Provide the [x, y] coordinate of the cell's center where the given text is located.  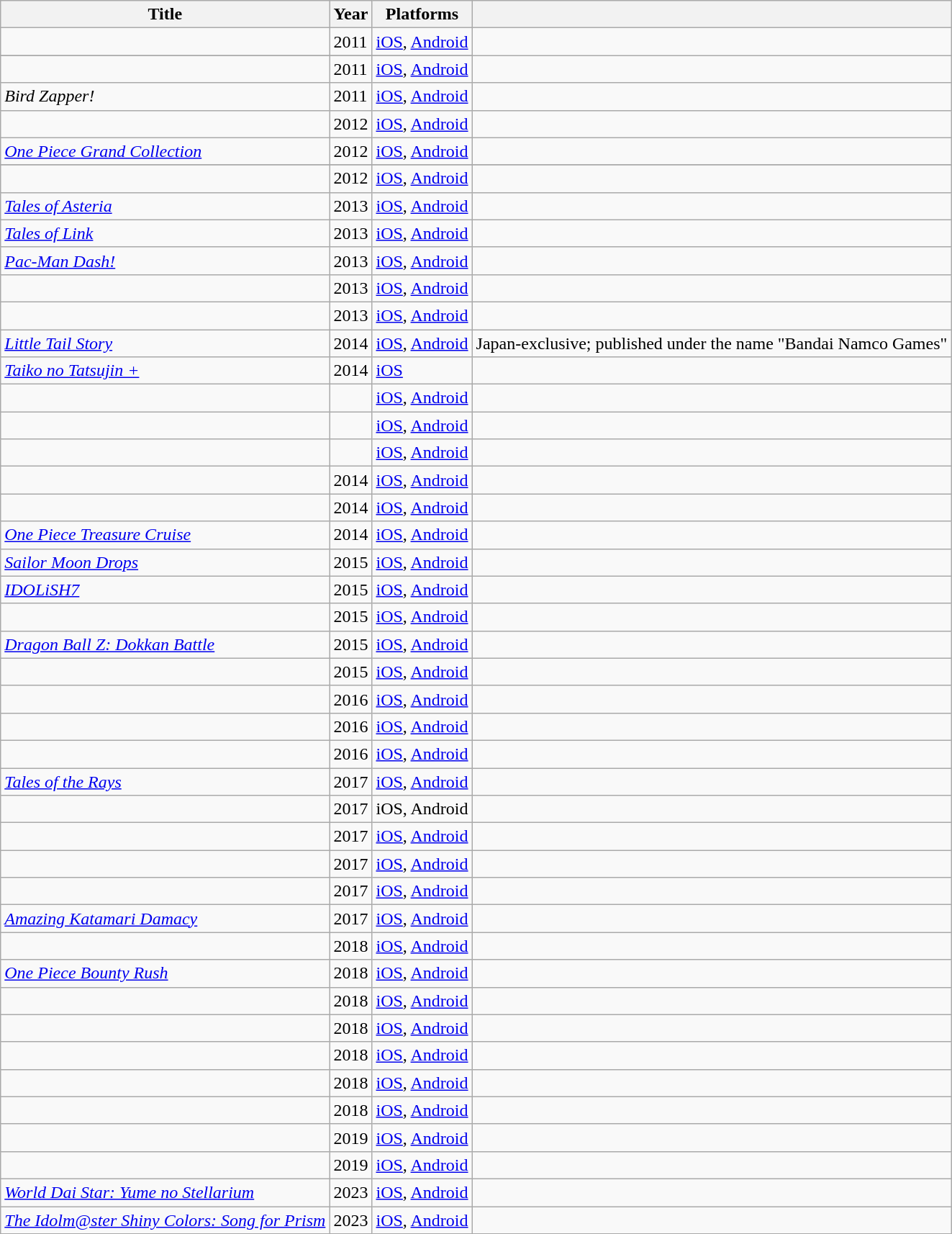
Bird Zapper! [166, 96]
World Dai Star: Yume no Stellarium [166, 1192]
IDOLiSH7 [166, 590]
Title [166, 14]
One Piece Bounty Rush [166, 973]
Pac-Man Dash! [166, 261]
Little Tail Story [166, 343]
Taiko no Tatsujin + [166, 371]
The Idolm@ster Shiny Colors: Song for Prism [166, 1220]
One Piece Treasure Cruise [166, 535]
Year [351, 14]
Tales of the Rays [166, 781]
Japan-exclusive; published under the name "Bandai Namco Games" [712, 343]
Amazing Katamari Damacy [166, 919]
Dragon Ball Z: Dokkan Battle [166, 644]
Tales of Link [166, 233]
Platforms [422, 14]
Sailor Moon Drops [166, 562]
Tales of Asteria [166, 206]
One Piece Grand Collection [166, 151]
iOS [422, 371]
